Identify which cell holds the provided text, then report its [x, y] central coordinate. 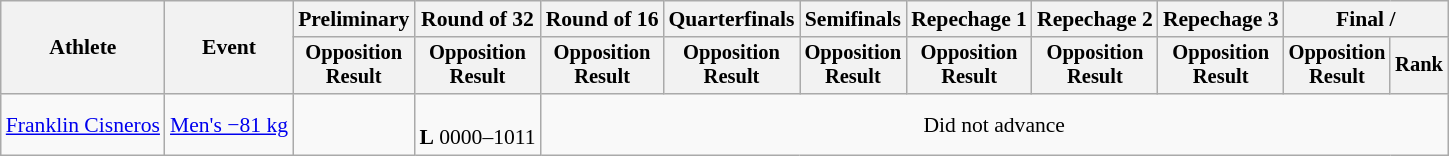
Repechage 2 [1095, 19]
Preliminary [354, 19]
Round of 16 [602, 19]
Did not advance [994, 124]
L 0000–1011 [477, 124]
Men's −81 kg [229, 124]
Semifinals [854, 19]
Event [229, 48]
Repechage 1 [969, 19]
Repechage 3 [1221, 19]
Rank [1419, 66]
Final / [1366, 19]
Round of 32 [477, 19]
Athlete [83, 48]
Quarterfinals [732, 19]
Franklin Cisneros [83, 124]
